Capture the cell that displays the provided text and extract its (x, y) central coordinate. 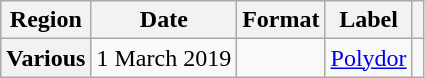
Format (281, 20)
Polydor (368, 58)
Label (368, 20)
1 March 2019 (164, 58)
Region (46, 20)
Date (164, 20)
Various (46, 58)
